Capture the cell that displays the provided text and extract its (x, y) central coordinate. 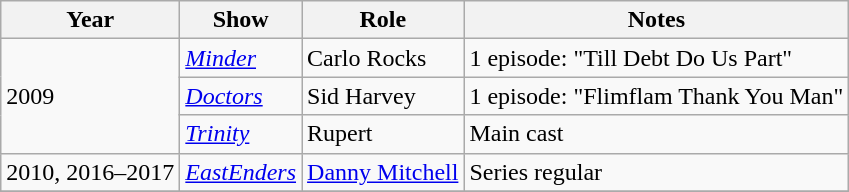
Sid Harvey (383, 96)
Minder (241, 58)
Show (241, 20)
2010, 2016–2017 (90, 172)
Series regular (656, 172)
Rupert (383, 134)
2009 (90, 96)
Danny Mitchell (383, 172)
Notes (656, 20)
Trinity (241, 134)
Main cast (656, 134)
Carlo Rocks (383, 58)
Doctors (241, 96)
1 episode: "Flimflam Thank You Man" (656, 96)
EastEnders (241, 172)
Role (383, 20)
Year (90, 20)
1 episode: "Till Debt Do Us Part" (656, 58)
